Locate the cell with the specified text and output its [x, y] center coordinate. 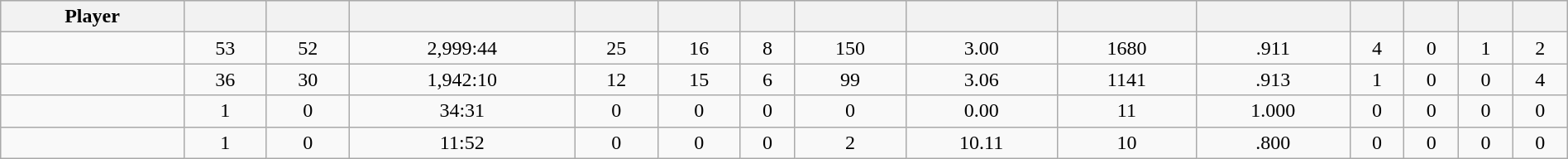
34:31 [461, 111]
11:52 [461, 142]
10.11 [981, 142]
1,942:10 [461, 79]
Player [93, 17]
30 [308, 79]
11 [1126, 111]
99 [850, 79]
1141 [1126, 79]
10 [1126, 142]
36 [225, 79]
.911 [1274, 48]
0.00 [981, 111]
16 [699, 48]
150 [850, 48]
1.000 [1274, 111]
2,999:44 [461, 48]
.913 [1274, 79]
6 [767, 79]
8 [767, 48]
12 [616, 79]
53 [225, 48]
25 [616, 48]
52 [308, 48]
1680 [1126, 48]
.800 [1274, 142]
3.00 [981, 48]
3.06 [981, 79]
15 [699, 79]
